Locate the cell with the specified text and output its [X, Y] center coordinate. 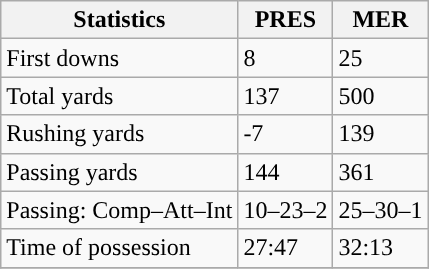
144 [286, 172]
PRES [286, 20]
8 [286, 58]
137 [286, 96]
-7 [286, 134]
32:13 [380, 248]
Statistics [120, 20]
Total yards [120, 96]
10–23–2 [286, 210]
27:47 [286, 248]
25–30–1 [380, 210]
Passing: Comp–Att–Int [120, 210]
139 [380, 134]
25 [380, 58]
First downs [120, 58]
500 [380, 96]
Rushing yards [120, 134]
MER [380, 20]
361 [380, 172]
Time of possession [120, 248]
Passing yards [120, 172]
